Capture the cell that displays the provided text and extract its [X, Y] central coordinate. 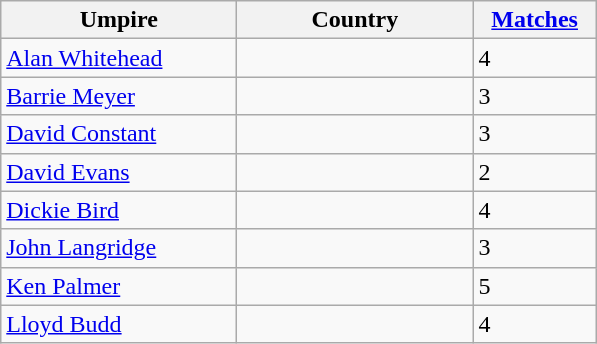
Umpire [119, 20]
Matches [535, 20]
5 [535, 286]
David Evans [119, 172]
Barrie Meyer [119, 96]
Alan Whitehead [119, 58]
David Constant [119, 134]
Dickie Bird [119, 210]
Lloyd Budd [119, 324]
John Langridge [119, 248]
Ken Palmer [119, 286]
Country [355, 20]
2 [535, 172]
